For the text-containing cell, return its midpoint in [X, Y] coordinate format. 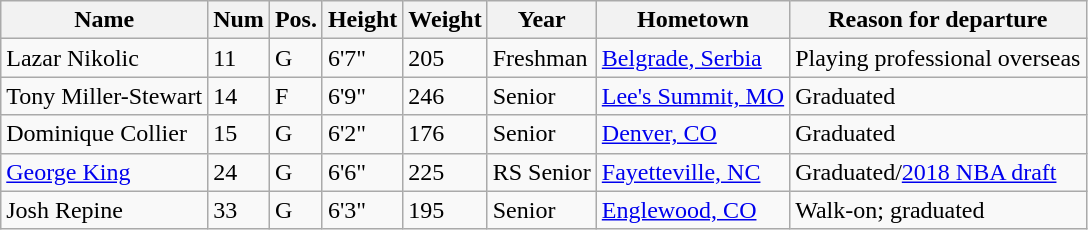
Reason for departure [938, 20]
George King [104, 172]
6'2" [362, 134]
246 [445, 96]
Hometown [692, 20]
Englewood, CO [692, 210]
6'6" [362, 172]
6'3" [362, 210]
6'9" [362, 96]
Playing professional overseas [938, 58]
Weight [445, 20]
Denver, CO [692, 134]
Name [104, 20]
33 [239, 210]
Pos. [296, 20]
Num [239, 20]
11 [239, 58]
Josh Repine [104, 210]
Height [362, 20]
Freshman [542, 58]
Dominique Collier [104, 134]
Graduated/2018 NBA draft [938, 172]
15 [239, 134]
225 [445, 172]
14 [239, 96]
Year [542, 20]
195 [445, 210]
24 [239, 172]
RS Senior [542, 172]
Walk-on; graduated [938, 210]
6'7" [362, 58]
Fayetteville, NC [692, 172]
205 [445, 58]
Lee's Summit, MO [692, 96]
F [296, 96]
176 [445, 134]
Lazar Nikolic [104, 58]
Tony Miller-Stewart [104, 96]
Belgrade, Serbia [692, 58]
